Provide the (X, Y) coordinate of the cell's center where the given text is located.  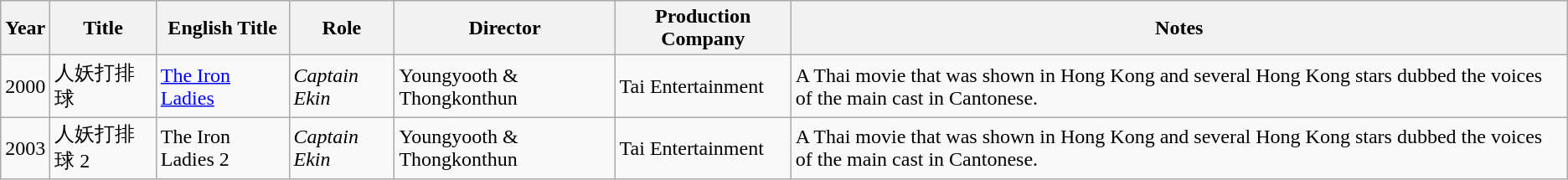
2003 (25, 148)
Role (342, 28)
Notes (1179, 28)
Production Company (703, 28)
Director (504, 28)
The Iron Ladies 2 (223, 148)
Year (25, 28)
The Iron Ladies (223, 86)
Title (103, 28)
人妖打排球 (103, 86)
2000 (25, 86)
人妖打排球 2 (103, 148)
English Title (223, 28)
